From the cell containing the given text, extract its center point as (x, y) coordinate. 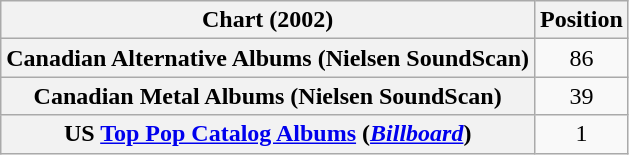
39 (582, 96)
1 (582, 134)
Canadian Metal Albums (Nielsen SoundScan) (268, 96)
Canadian Alternative Albums (Nielsen SoundScan) (268, 58)
US Top Pop Catalog Albums (Billboard) (268, 134)
86 (582, 58)
Position (582, 20)
Chart (2002) (268, 20)
